Return [X, Y] of the center of cell containing provided text 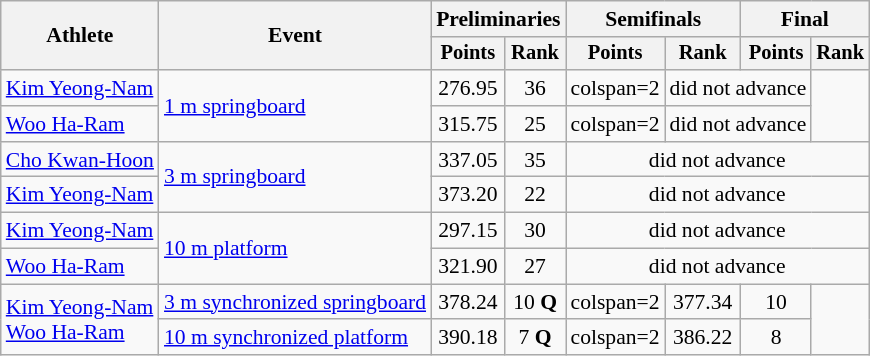
25 [536, 124]
Athlete [80, 36]
Preliminaries [498, 19]
22 [536, 195]
337.05 [468, 160]
Kim Yeong-NamWoo Ha-Ram [80, 320]
10 [776, 302]
3 m springboard [295, 178]
35 [536, 160]
8 [776, 338]
297.15 [468, 231]
36 [536, 88]
1 m springboard [295, 106]
315.75 [468, 124]
30 [536, 231]
10 m synchronized platform [295, 338]
Cho Kwan-Hoon [80, 160]
Final [805, 19]
27 [536, 267]
10 Q [536, 302]
377.34 [703, 302]
3 m synchronized springboard [295, 302]
Event [295, 36]
386.22 [703, 338]
10 m platform [295, 248]
390.18 [468, 338]
Semifinals [654, 19]
378.24 [468, 302]
276.95 [468, 88]
7 Q [536, 338]
321.90 [468, 267]
373.20 [468, 195]
